Identify which cell holds the provided text, then report its (X, Y) central coordinate. 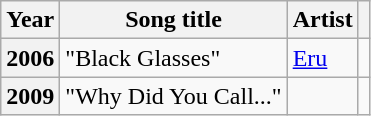
"Why Did You Call..." (174, 96)
Eru (322, 58)
Year (30, 20)
2009 (30, 96)
Song title (174, 20)
Artist (322, 20)
"Black Glasses" (174, 58)
2006 (30, 58)
